For the text-containing cell, return its midpoint in [X, Y] coordinate format. 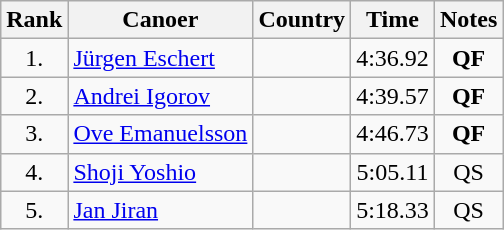
4. [34, 172]
Notes [468, 20]
Country [302, 20]
Andrei Igorov [160, 96]
4:36.92 [393, 58]
1. [34, 58]
5. [34, 210]
Jan Jiran [160, 210]
Ove Emanuelsson [160, 134]
3. [34, 134]
Rank [34, 20]
Shoji Yoshio [160, 172]
Time [393, 20]
Canoer [160, 20]
5:05.11 [393, 172]
4:39.57 [393, 96]
5:18.33 [393, 210]
2. [34, 96]
4:46.73 [393, 134]
Jürgen Eschert [160, 58]
